Search for the cell housing the specified text and yield its (X, Y) center coordinate. 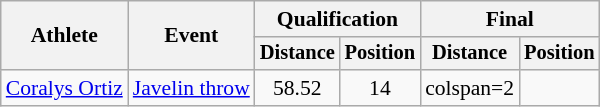
colspan=2 (470, 88)
Event (192, 36)
Javelin throw (192, 88)
Coralys Ortiz (64, 88)
Qualification (338, 19)
Athlete (64, 36)
58.52 (298, 88)
14 (380, 88)
Final (510, 19)
